From the cell containing the given text, extract its center point as [X, Y] coordinate. 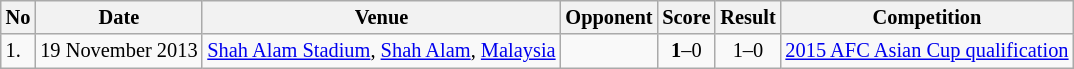
1. [18, 51]
No [18, 17]
Shah Alam Stadium, Shah Alam, Malaysia [381, 51]
Opponent [608, 17]
2015 AFC Asian Cup qualification [928, 51]
Venue [381, 17]
Result [748, 17]
Competition [928, 17]
19 November 2013 [118, 51]
Score [686, 17]
Date [118, 17]
